For the text-containing cell, return its midpoint in (x, y) coordinate format. 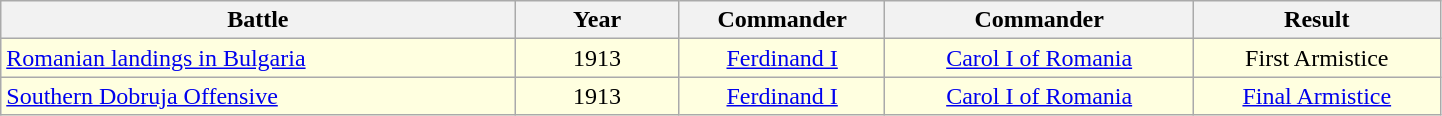
Year (597, 20)
Romanian landings in Bulgaria (258, 58)
First Armistice (1316, 58)
Battle (258, 20)
Result (1316, 20)
Final Armistice (1316, 96)
Southern Dobruja Offensive (258, 96)
